Return the (X, Y) coordinate for the center point of the cell that contains the specified text.  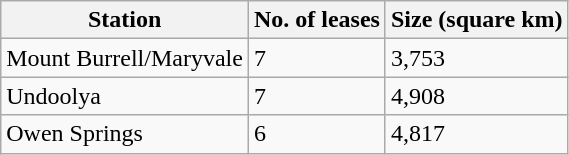
Undoolya (125, 96)
4,908 (476, 96)
3,753 (476, 58)
Station (125, 20)
No. of leases (316, 20)
Size (square km) (476, 20)
Owen Springs (125, 134)
6 (316, 134)
4,817 (476, 134)
Mount Burrell/Maryvale (125, 58)
